Extract the [x, y] coordinate from the center of the cell holding the provided text.  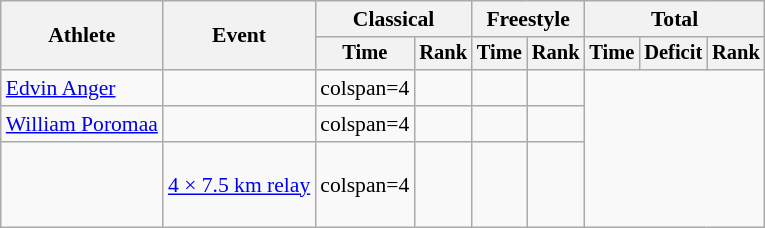
Freestyle [528, 19]
Event [239, 36]
Deficit [673, 54]
William Poromaa [82, 124]
Edvin Anger [82, 88]
Classical [394, 19]
Total [674, 19]
Athlete [82, 36]
